Provide the [X, Y] coordinate of the cell's center where the given text is located.  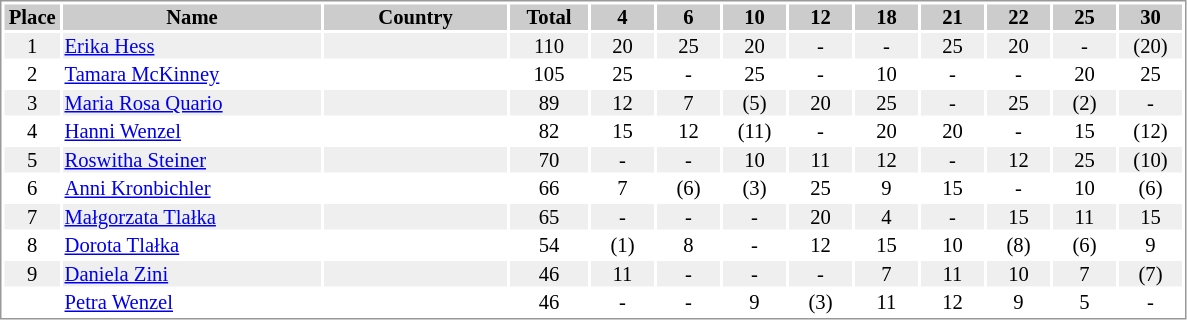
21 [952, 17]
Name [192, 17]
Dorota Tlałka [192, 245]
Erika Hess [192, 46]
(10) [1150, 160]
Roswitha Steiner [192, 160]
Maria Rosa Quario [192, 103]
Country [416, 17]
Anni Kronbichler [192, 189]
66 [549, 189]
82 [549, 131]
70 [549, 160]
Place [32, 17]
Tamara McKinney [192, 75]
(20) [1150, 46]
54 [549, 245]
Hanni Wenzel [192, 131]
18 [886, 17]
110 [549, 46]
30 [1150, 17]
(2) [1084, 103]
65 [549, 217]
(12) [1150, 131]
(8) [1018, 245]
105 [549, 75]
(5) [754, 103]
Total [549, 17]
89 [549, 103]
1 [32, 46]
Petra Wenzel [192, 303]
Daniela Zini [192, 274]
22 [1018, 17]
3 [32, 103]
(11) [754, 131]
2 [32, 75]
(7) [1150, 274]
Małgorzata Tlałka [192, 217]
(1) [622, 245]
